Locate the cell with the specified text and output its (x, y) center coordinate. 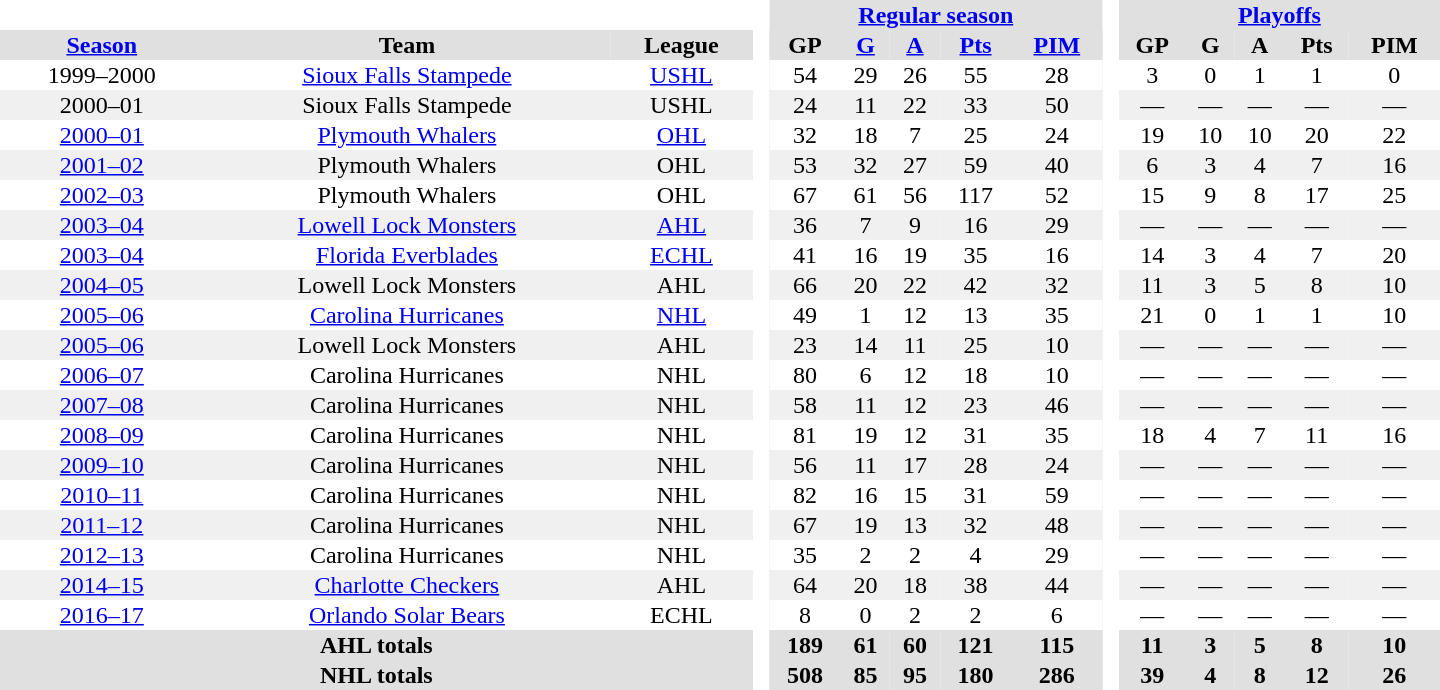
AHL totals (376, 645)
49 (805, 315)
64 (805, 585)
42 (976, 285)
2004–05 (102, 285)
95 (915, 675)
36 (805, 225)
53 (805, 165)
115 (1056, 645)
Regular season (936, 15)
Charlotte Checkers (408, 585)
NHL totals (376, 675)
2009–10 (102, 465)
180 (976, 675)
2011–12 (102, 525)
54 (805, 75)
2012–13 (102, 555)
Playoffs (1280, 15)
60 (915, 645)
85 (866, 675)
189 (805, 645)
58 (805, 405)
21 (1152, 315)
41 (805, 255)
Team (408, 45)
82 (805, 495)
48 (1056, 525)
40 (1056, 165)
50 (1056, 105)
121 (976, 645)
2001–02 (102, 165)
55 (976, 75)
33 (976, 105)
27 (915, 165)
46 (1056, 405)
286 (1056, 675)
Florida Everblades (408, 255)
2006–07 (102, 375)
117 (976, 195)
2002–03 (102, 195)
League (681, 45)
2007–08 (102, 405)
2014–15 (102, 585)
2016–17 (102, 615)
66 (805, 285)
44 (1056, 585)
38 (976, 585)
508 (805, 675)
1999–2000 (102, 75)
Orlando Solar Bears (408, 615)
2010–11 (102, 495)
80 (805, 375)
39 (1152, 675)
Season (102, 45)
2008–09 (102, 435)
81 (805, 435)
52 (1056, 195)
